Return [X, Y] of the center of cell containing provided text 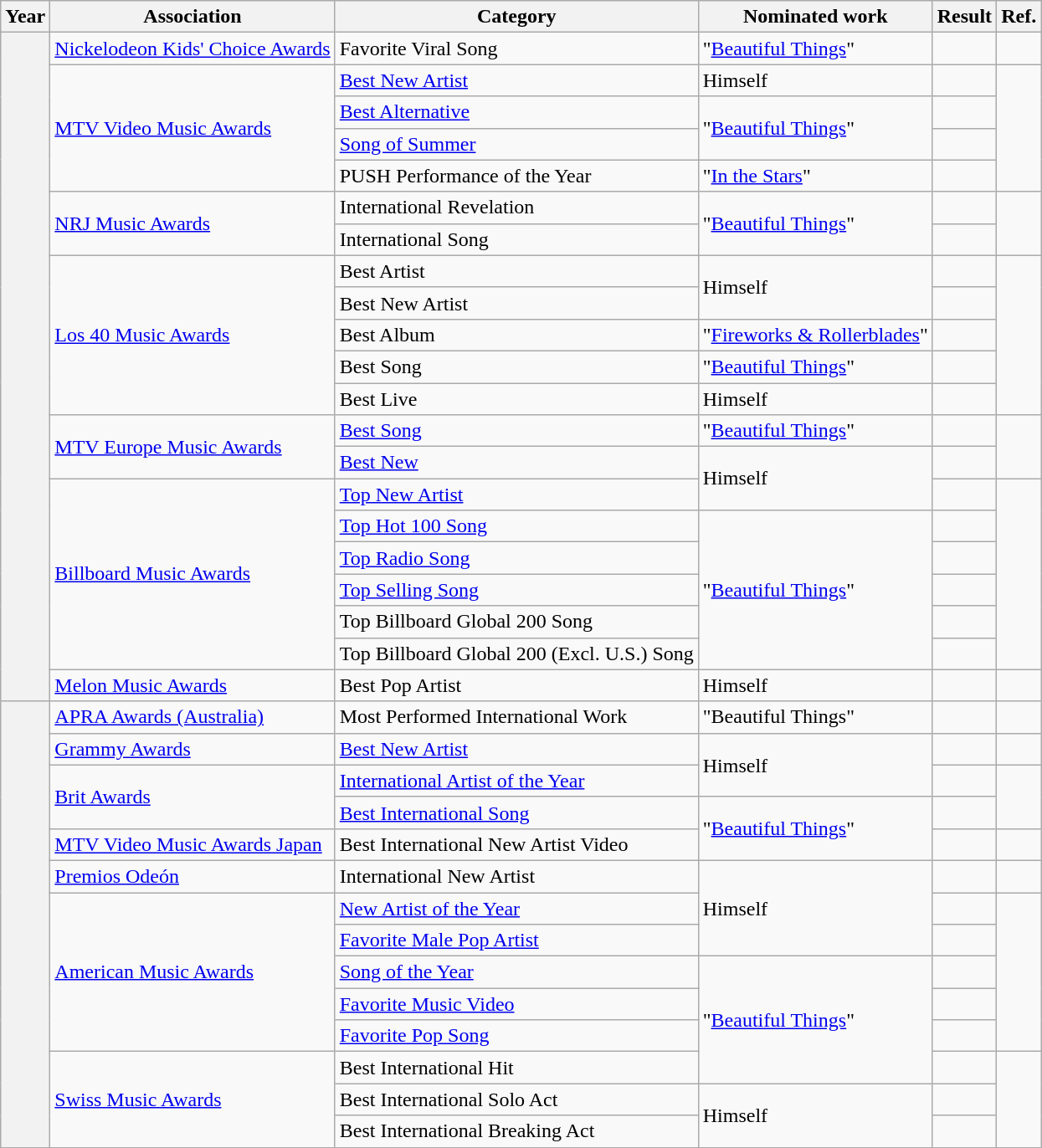
Best Pop Artist [516, 685]
Brit Awards [192, 797]
MTV Video Music Awards [192, 128]
Billboard Music Awards [192, 574]
Favorite Pop Song [516, 1036]
International Artist of the Year [516, 781]
Top Radio Song [516, 558]
Nominated work [815, 17]
Grammy Awards [192, 749]
Premios Odeón [192, 876]
Most Performed International Work [516, 717]
"In the Stars" [815, 176]
MTV Video Music Awards Japan [192, 844]
Best New [516, 463]
Best Alternative [516, 112]
Association [192, 17]
Swiss Music Awards [192, 1099]
PUSH Performance of the Year [516, 176]
Top Hot 100 Song [516, 526]
Favorite Music Video [516, 1004]
Favorite Male Pop Artist [516, 940]
Result [964, 17]
Best International Hit [516, 1068]
Best International Breaking Act [516, 1131]
"Fireworks & Rollerblades" [815, 335]
Best Live [516, 399]
Best International Solo Act [516, 1099]
Year [25, 17]
International New Artist [516, 876]
International Song [516, 239]
MTV Europe Music Awards [192, 447]
Nickelodeon Kids' Choice Awards [192, 49]
Favorite Viral Song [516, 49]
Best Artist [516, 271]
Best International New Artist Video [516, 844]
International Revelation [516, 208]
Category [516, 17]
Top Billboard Global 200 (Excl. U.S.) Song [516, 653]
Top Selling Song [516, 590]
Los 40 Music Awards [192, 335]
Best Album [516, 335]
Best International Song [516, 812]
Ref. [1019, 17]
Top Billboard Global 200 Song [516, 622]
Melon Music Awards [192, 685]
American Music Awards [192, 971]
New Artist of the Year [516, 908]
APRA Awards (Australia) [192, 717]
Top New Artist [516, 495]
Song of Summer [516, 144]
Song of the Year [516, 972]
NRJ Music Awards [192, 223]
